Find where the given text appears and provide that cell's center as [x, y] coordinate. 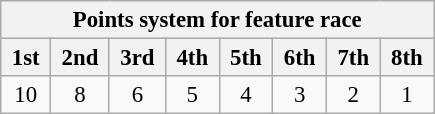
1 [407, 95]
3 [300, 95]
4 [246, 95]
10 [26, 95]
Points system for feature race [218, 20]
3rd [137, 58]
6 [137, 95]
2 [353, 95]
8th [407, 58]
6th [300, 58]
8 [80, 95]
5th [246, 58]
5 [192, 95]
1st [26, 58]
2nd [80, 58]
7th [353, 58]
4th [192, 58]
